Output the [x, y] coordinate of the center of the cell containing the given text.  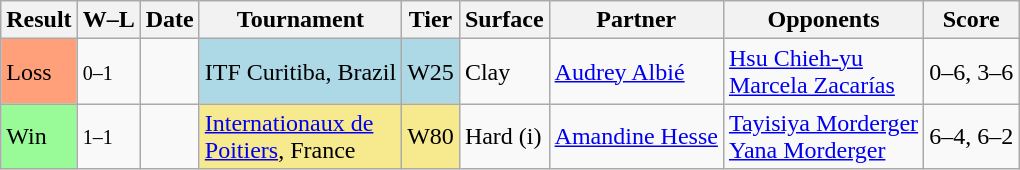
Result [39, 20]
W80 [431, 136]
Date [170, 20]
0–6, 3–6 [972, 72]
0–1 [108, 72]
1–1 [108, 136]
Score [972, 20]
Partner [636, 20]
Surface [504, 20]
Internationaux de Poitiers, France [300, 136]
Amandine Hesse [636, 136]
Opponents [823, 20]
Tayisiya Morderger Yana Morderger [823, 136]
W25 [431, 72]
Win [39, 136]
6–4, 6–2 [972, 136]
Hsu Chieh-yu Marcela Zacarías [823, 72]
Tier [431, 20]
Tournament [300, 20]
Hard (i) [504, 136]
Audrey Albié [636, 72]
Loss [39, 72]
ITF Curitiba, Brazil [300, 72]
W–L [108, 20]
Clay [504, 72]
